Pinpoint the cell where the given text exists, returning its (x, y) midpoint coordinate. 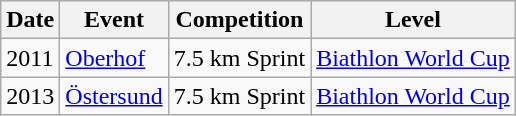
Östersund (114, 96)
2011 (30, 58)
Competition (239, 20)
Date (30, 20)
2013 (30, 96)
Oberhof (114, 58)
Event (114, 20)
Level (414, 20)
